From the cell containing the given text, extract its center point as [x, y] coordinate. 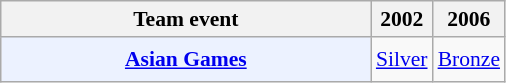
Bronze [469, 60]
2006 [469, 19]
2002 [402, 19]
Team event [186, 19]
Asian Games [186, 60]
Silver [402, 60]
